From the cell containing the given text, extract its center point as [x, y] coordinate. 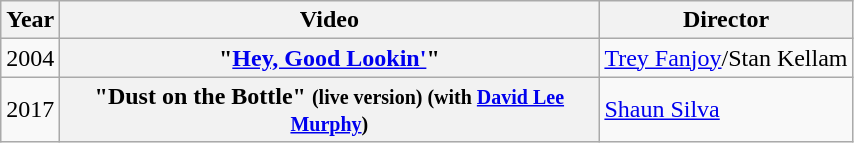
Year [30, 20]
"Hey, Good Lookin'" [330, 58]
2017 [30, 110]
Director [726, 20]
"Dust on the Bottle" (live version) (with David Lee Murphy) [330, 110]
Video [330, 20]
Trey Fanjoy/Stan Kellam [726, 58]
Shaun Silva [726, 110]
2004 [30, 58]
